Return the [X, Y] coordinate for the center point of the cell that contains the specified text.  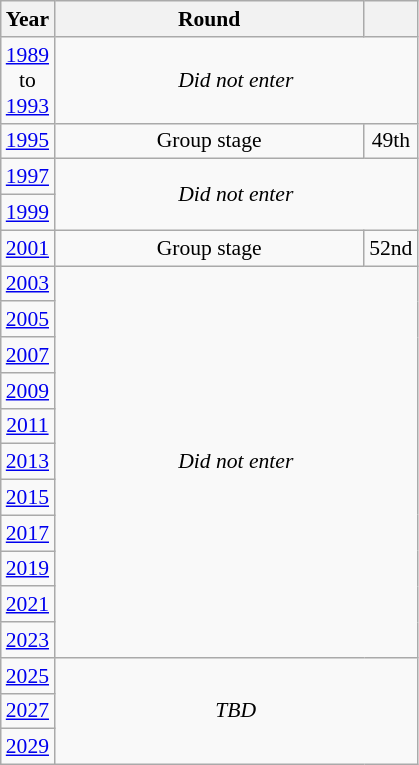
Year [28, 19]
1995 [28, 141]
2013 [28, 462]
2011 [28, 426]
1989to1993 [28, 80]
2019 [28, 569]
2009 [28, 391]
2007 [28, 355]
2017 [28, 533]
Round [209, 19]
TBD [236, 712]
2021 [28, 605]
2029 [28, 747]
2005 [28, 320]
2027 [28, 711]
52nd [390, 248]
2025 [28, 676]
2003 [28, 284]
2001 [28, 248]
1997 [28, 177]
49th [390, 141]
2015 [28, 498]
1999 [28, 213]
2023 [28, 640]
